Pinpoint the cell where the given text exists, returning its [X, Y] midpoint coordinate. 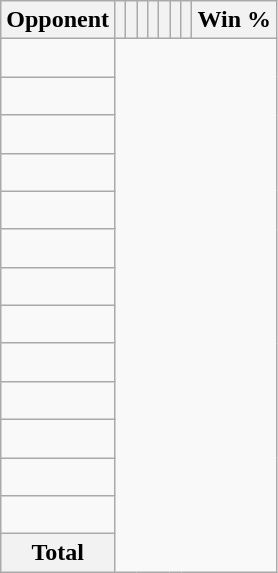
Opponent [58, 20]
Win % [234, 20]
Total [58, 553]
